Extract the [x, y] coordinate from the center of the cell holding the provided text.  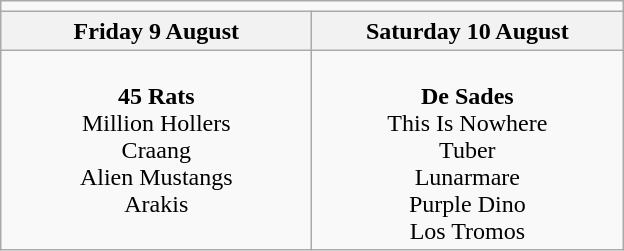
Saturday 10 August [468, 31]
De Sades This Is Nowhere Tuber Lunarmare Purple Dino Los Tromos [468, 150]
45 Rats Million Hollers Craang Alien Mustangs Arakis [156, 150]
Friday 9 August [156, 31]
